From the cell containing the given text, extract its center point as (x, y) coordinate. 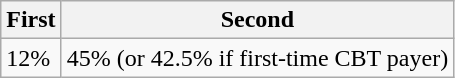
First (31, 20)
Second (258, 20)
12% (31, 58)
45% (or 42.5% if first-time CBT payer) (258, 58)
